Detect which cell encompasses the target text, then output its [X, Y] center coordinate. 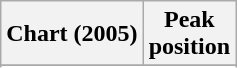
Chart (2005) [72, 34]
Peakposition [189, 34]
